Find where the given text appears and provide that cell's center as (X, Y) coordinate. 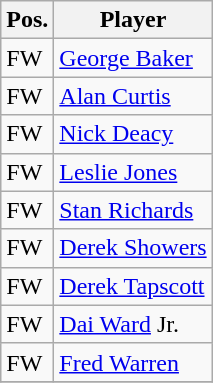
Leslie Jones (133, 172)
Alan Curtis (133, 96)
Dai Ward Jr. (133, 324)
Stan Richards (133, 210)
Nick Deacy (133, 134)
George Baker (133, 58)
Pos. (28, 20)
Player (133, 20)
Derek Tapscott (133, 286)
Fred Warren (133, 362)
Derek Showers (133, 248)
